For the text-containing cell, return its midpoint in [X, Y] coordinate format. 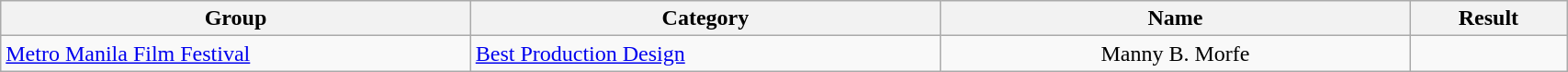
Category [705, 18]
Metro Manila Film Festival [235, 54]
Best Production Design [705, 54]
Result [1488, 18]
Group [235, 18]
Name [1176, 18]
Manny B. Morfe [1176, 54]
